Pinpoint the cell where the given text exists, returning its (x, y) midpoint coordinate. 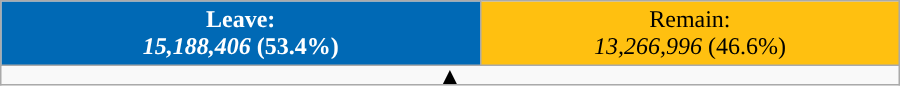
Remain: 13,266,996 (46.6%) (690, 34)
Leave:15,188,406 (53.4%) (241, 34)
